Extract the (X, Y) coordinate from the center of the cell holding the provided text.  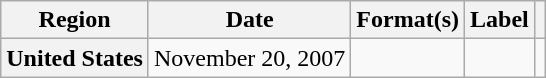
November 20, 2007 (249, 58)
Label (500, 20)
Region (75, 20)
United States (75, 58)
Format(s) (408, 20)
Date (249, 20)
